From the cell containing the given text, extract its center point as (X, Y) coordinate. 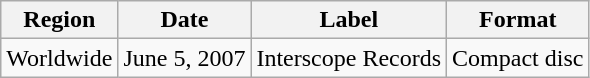
Format (518, 20)
Interscope Records (349, 58)
Compact disc (518, 58)
Region (60, 20)
Label (349, 20)
Date (184, 20)
June 5, 2007 (184, 58)
Worldwide (60, 58)
